From the cell containing the given text, extract its center point as (X, Y) coordinate. 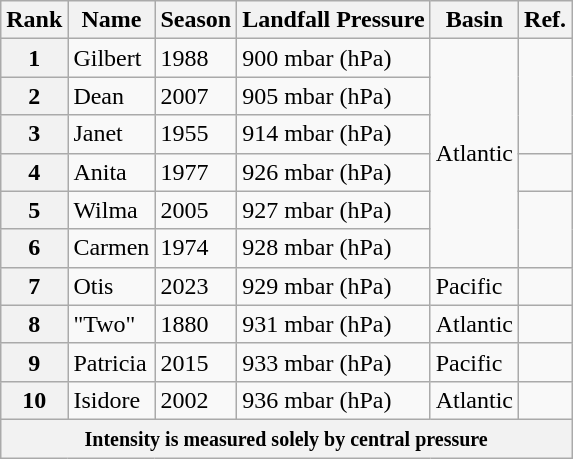
Intensity is measured solely by central pressure (286, 438)
Basin (474, 20)
Anita (112, 172)
928 mbar (hPa) (334, 248)
7 (34, 286)
2005 (196, 210)
2002 (196, 400)
927 mbar (hPa) (334, 210)
1880 (196, 324)
Name (112, 20)
"Two" (112, 324)
5 (34, 210)
9 (34, 362)
Gilbert (112, 58)
Landfall Pressure (334, 20)
1955 (196, 134)
1 (34, 58)
6 (34, 248)
Dean (112, 96)
2 (34, 96)
Carmen (112, 248)
1988 (196, 58)
2023 (196, 286)
905 mbar (hPa) (334, 96)
Otis (112, 286)
936 mbar (hPa) (334, 400)
926 mbar (hPa) (334, 172)
Ref. (546, 20)
Patricia (112, 362)
3 (34, 134)
2007 (196, 96)
Wilma (112, 210)
Janet (112, 134)
10 (34, 400)
Isidore (112, 400)
900 mbar (hPa) (334, 58)
931 mbar (hPa) (334, 324)
1977 (196, 172)
Rank (34, 20)
Season (196, 20)
929 mbar (hPa) (334, 286)
914 mbar (hPa) (334, 134)
933 mbar (hPa) (334, 362)
4 (34, 172)
1974 (196, 248)
2015 (196, 362)
8 (34, 324)
